Identify which cell holds the provided text, then report its [X, Y] central coordinate. 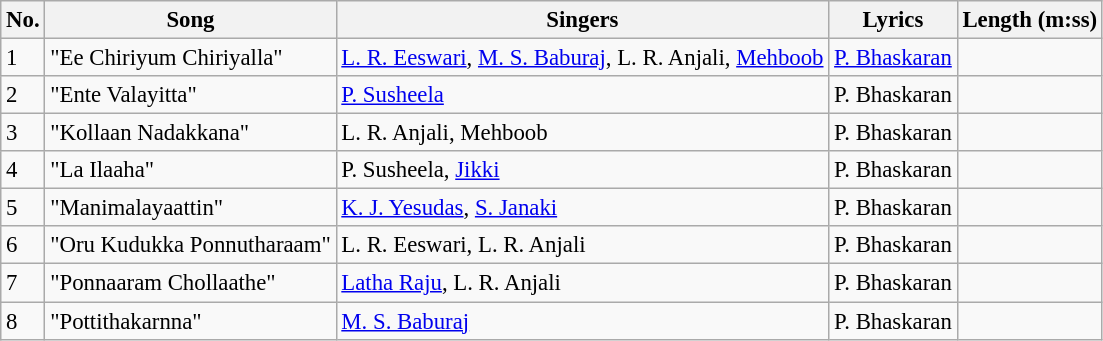
"La Ilaaha" [190, 170]
6 [23, 245]
4 [23, 170]
Lyrics [893, 20]
L. R. Eeswari, L. R. Anjali [582, 245]
Latha Raju, L. R. Anjali [582, 283]
"Ente Valayitta" [190, 95]
K. J. Yesudas, S. Janaki [582, 208]
"Ponnaaram Chollaathe" [190, 283]
P. Susheela, Jikki [582, 170]
"Manimalayaattin" [190, 208]
M. S. Baburaj [582, 321]
L. R. Eeswari, M. S. Baburaj, L. R. Anjali, Mehboob [582, 58]
3 [23, 133]
Singers [582, 20]
"Ee Chiriyum Chiriyalla" [190, 58]
5 [23, 208]
7 [23, 283]
Song [190, 20]
"Oru Kudukka Ponnutharaam" [190, 245]
"Kollaan Nadakkana" [190, 133]
No. [23, 20]
2 [23, 95]
"Pottithakarnna" [190, 321]
8 [23, 321]
Length (m:ss) [1030, 20]
L. R. Anjali, Mehboob [582, 133]
P. Susheela [582, 95]
1 [23, 58]
